Detect which cell encompasses the target text, then output its [X, Y] center coordinate. 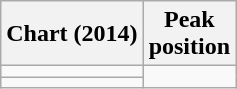
Peakposition [189, 34]
Chart (2014) [72, 34]
